Return the (X, Y) coordinate for the center point of the cell that contains the specified text.  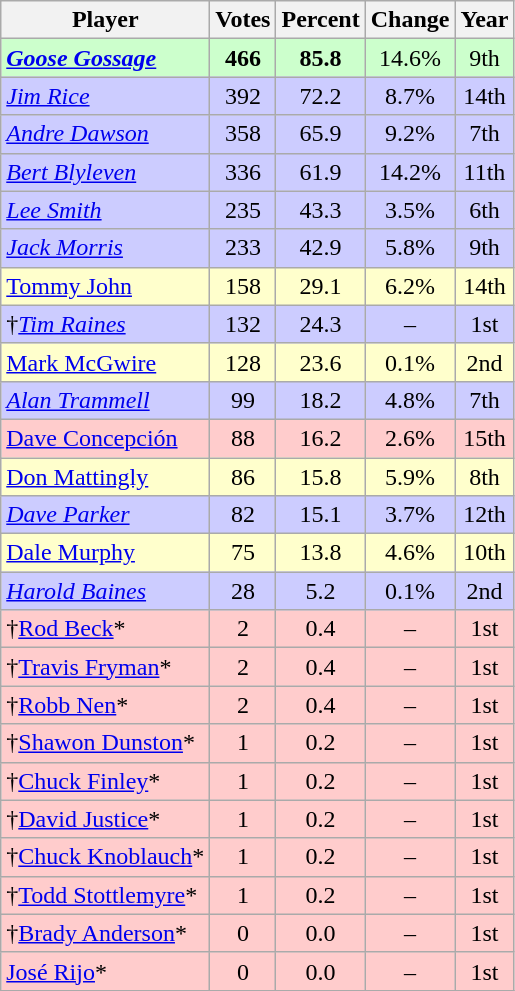
128 (243, 362)
16.2 (320, 438)
Jack Morris (106, 248)
†Brady Anderson* (106, 933)
233 (243, 248)
12th (484, 515)
3.7% (410, 515)
Player (106, 20)
14.6% (410, 58)
†Robb Nen* (106, 705)
336 (243, 172)
13.8 (320, 553)
82 (243, 515)
15.8 (320, 477)
235 (243, 210)
88 (243, 438)
6th (484, 210)
†Rod Beck* (106, 629)
15.1 (320, 515)
Don Mattingly (106, 477)
61.9 (320, 172)
8th (484, 477)
†Tim Raines (106, 324)
28 (243, 591)
6.2% (410, 286)
Lee Smith (106, 210)
†Chuck Knoblauch* (106, 857)
43.3 (320, 210)
Alan Trammell (106, 400)
15th (484, 438)
Dave Parker (106, 515)
4.8% (410, 400)
86 (243, 477)
3.5% (410, 210)
23.6 (320, 362)
99 (243, 400)
Goose Gossage (106, 58)
2.6% (410, 438)
358 (243, 134)
4.6% (410, 553)
†Travis Fryman* (106, 667)
8.7% (410, 96)
65.9 (320, 134)
Tommy John (106, 286)
Year (484, 20)
José Rijo* (106, 971)
10th (484, 553)
Dave Concepción (106, 438)
Harold Baines (106, 591)
Mark McGwire (106, 362)
Percent (320, 20)
29.1 (320, 286)
9.2% (410, 134)
Jim Rice (106, 96)
Votes (243, 20)
†Todd Stottlemyre* (106, 895)
Andre Dawson (106, 134)
158 (243, 286)
Dale Murphy (106, 553)
72.2 (320, 96)
24.3 (320, 324)
14.2% (410, 172)
Change (410, 20)
†Chuck Finley* (106, 781)
42.9 (320, 248)
132 (243, 324)
466 (243, 58)
5.2 (320, 591)
†Shawon Dunston* (106, 743)
75 (243, 553)
85.8 (320, 58)
†David Justice* (106, 819)
18.2 (320, 400)
11th (484, 172)
5.9% (410, 477)
Bert Blyleven (106, 172)
5.8% (410, 248)
392 (243, 96)
